Find where the given text appears and provide that cell's center as [X, Y] coordinate. 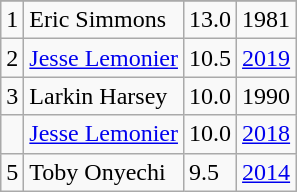
2 [12, 58]
1990 [266, 96]
Larkin Harsey [104, 96]
2019 [266, 58]
1 [12, 20]
2018 [266, 134]
2014 [266, 172]
Eric Simmons [104, 20]
1981 [266, 20]
9.5 [210, 172]
10.5 [210, 58]
5 [12, 172]
3 [12, 96]
Toby Onyechi [104, 172]
13.0 [210, 20]
